Determine the [X, Y] coordinate at the center of the cell enclosing the given text.  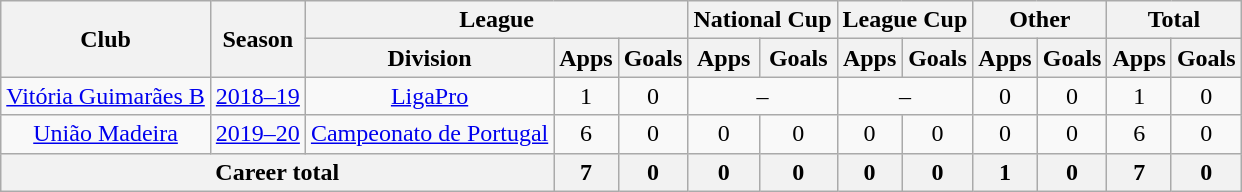
Campeonato de Portugal [429, 134]
2018–19 [258, 96]
National Cup [762, 20]
União Madeira [106, 134]
Season [258, 39]
Total [1174, 20]
League [496, 20]
Club [106, 39]
2019–20 [258, 134]
League Cup [905, 20]
Division [429, 58]
Other [1040, 20]
Vitória Guimarães B [106, 96]
LigaPro [429, 96]
Career total [278, 172]
